Determine the (X, Y) coordinate at the center of the cell enclosing the given text.  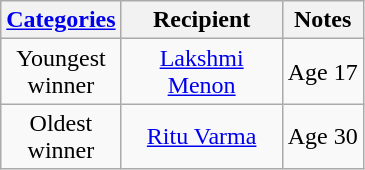
Youngest winner (61, 72)
Recipient (202, 20)
Notes (322, 20)
Categories (61, 20)
Age 17 (322, 72)
Lakshmi Menon (202, 72)
Oldest winner (61, 136)
Age 30 (322, 136)
Ritu Varma (202, 136)
